Output the (x, y) coordinate of the center of the cell containing the given text.  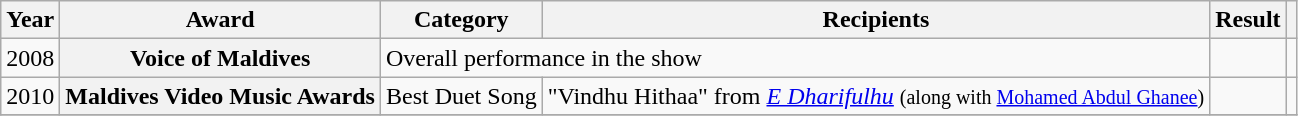
"Vindhu Hithaa" from E Dharifulhu (along with Mohamed Abdul Ghanee) (876, 96)
Award (220, 20)
Year (30, 20)
Overall performance in the show (794, 58)
Category (461, 20)
Maldives Video Music Awards (220, 96)
Recipients (876, 20)
2008 (30, 58)
2010 (30, 96)
Voice of Maldives (220, 58)
Result (1248, 20)
Best Duet Song (461, 96)
